Return the [X, Y] coordinate for the center point of the cell that contains the specified text.  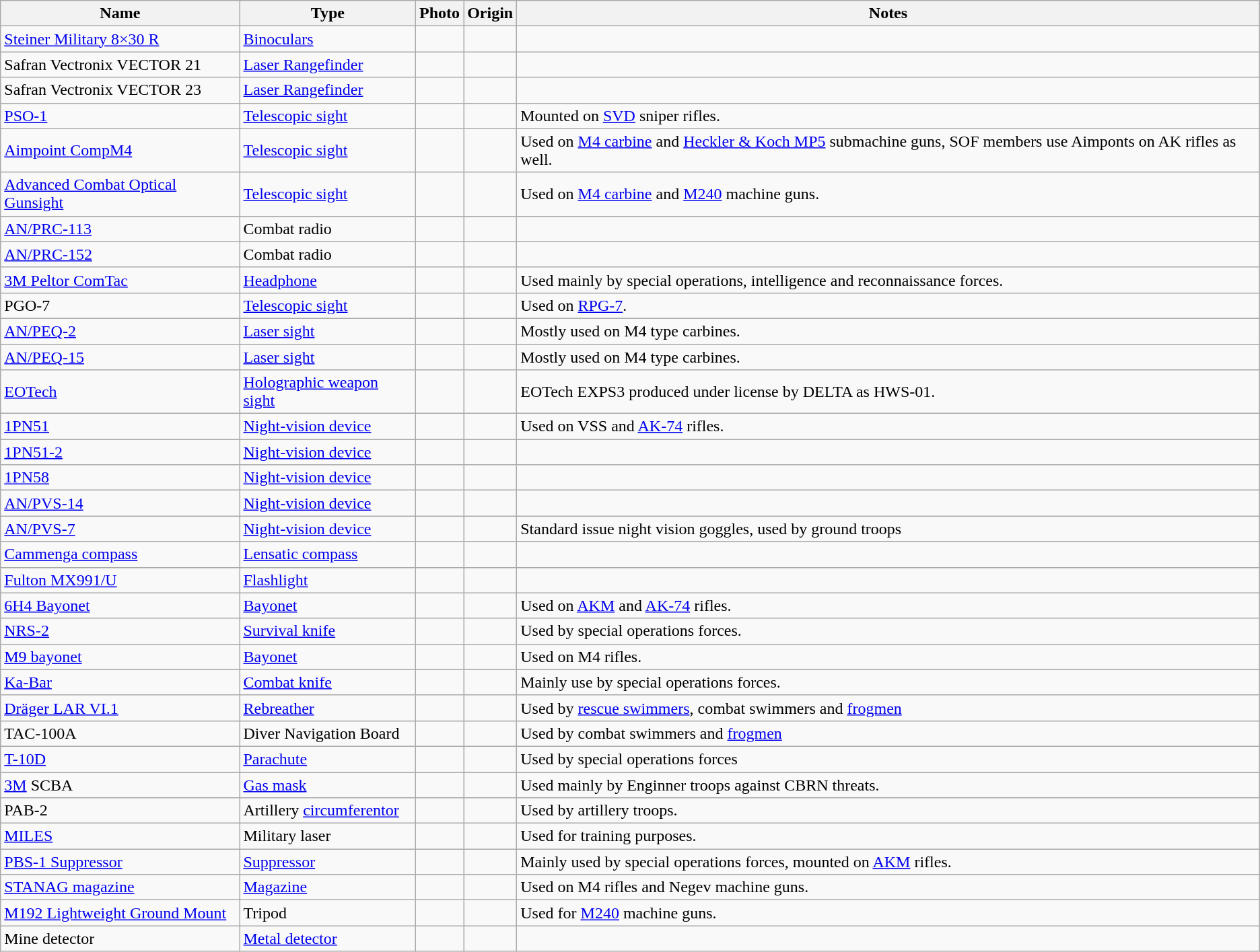
PSO-1 [120, 116]
Used on VSS and AK-74 rifles. [888, 427]
Name [120, 13]
Safran Vectronix VECTOR 23 [120, 90]
PBS-1 Suppressor [120, 862]
MILES [120, 836]
Headphone [328, 280]
Ka-Bar [120, 682]
Diver Navigation Board [328, 733]
Used on RPG-7. [888, 305]
TAC-100A [120, 733]
Type [328, 13]
Used on M4 rifles. [888, 657]
AN/PVS-14 [120, 503]
AN/PEQ-2 [120, 331]
Used mainly by Enginner troops against CBRN threats. [888, 785]
M192 Lightweight Ground Mount [120, 913]
Used for M240 machine guns. [888, 913]
Suppressor [328, 862]
Dräger LAR VI.1 [120, 708]
Rebreather [328, 708]
Origin [490, 13]
Holographic weapon sight [328, 392]
Mine detector [120, 939]
Flashlight [328, 580]
PGO-7 [120, 305]
Binoculars [328, 39]
NRS-2 [120, 631]
Used on M4 carbine and M240 machine guns. [888, 194]
Parachute [328, 759]
Used by special operations forces. [888, 631]
3M Peltor ComTac [120, 280]
AN/PEQ-15 [120, 357]
Gas mask [328, 785]
Used by rescue swimmers, combat swimmers and frogmen [888, 708]
Used by special operations forces [888, 759]
6H4 Bayonet [120, 606]
Artillery circumferentor [328, 811]
Military laser [328, 836]
Aimpoint CompM4 [120, 151]
Used by artillery troops. [888, 811]
Mainly used by special operations forces, mounted on AKM rifles. [888, 862]
Used on M4 rifles and Negev machine guns. [888, 887]
Fulton MX991/U [120, 580]
1PN51 [120, 427]
PAB-2 [120, 811]
Used for training purposes. [888, 836]
Tripod [328, 913]
AN/PRC-152 [120, 254]
Lensatic compass [328, 554]
Standard issue night vision goggles, used by ground troops [888, 529]
M9 bayonet [120, 657]
Survival knife [328, 631]
Photo [440, 13]
Notes [888, 13]
1PN58 [120, 478]
Used mainly by special operations, intelligence and reconnaissance forces. [888, 280]
EOTech [120, 392]
1PN51-2 [120, 452]
Mainly use by special operations forces. [888, 682]
Magazine [328, 887]
Cammenga compass [120, 554]
Metal detector [328, 939]
T-10D [120, 759]
Mounted on SVD sniper rifles. [888, 116]
Used on M4 carbine and Heckler & Koch MP5 submachine guns, SOF members use Aimponts on AK rifles as well. [888, 151]
Used on AKM and AK-74 rifles. [888, 606]
Safran Vectronix VECTOR 21 [120, 65]
AN/PRC-113 [120, 229]
STANAG magazine [120, 887]
Steiner Military 8×30 R [120, 39]
Used by combat swimmers and frogmen [888, 733]
Advanced Combat Optical Gunsight [120, 194]
3M SCBA [120, 785]
EOTech EXPS3 produced under license by DELTA as HWS-01. [888, 392]
AN/PVS-7 [120, 529]
Combat knife [328, 682]
